Capture the cell that displays the provided text and extract its [X, Y] central coordinate. 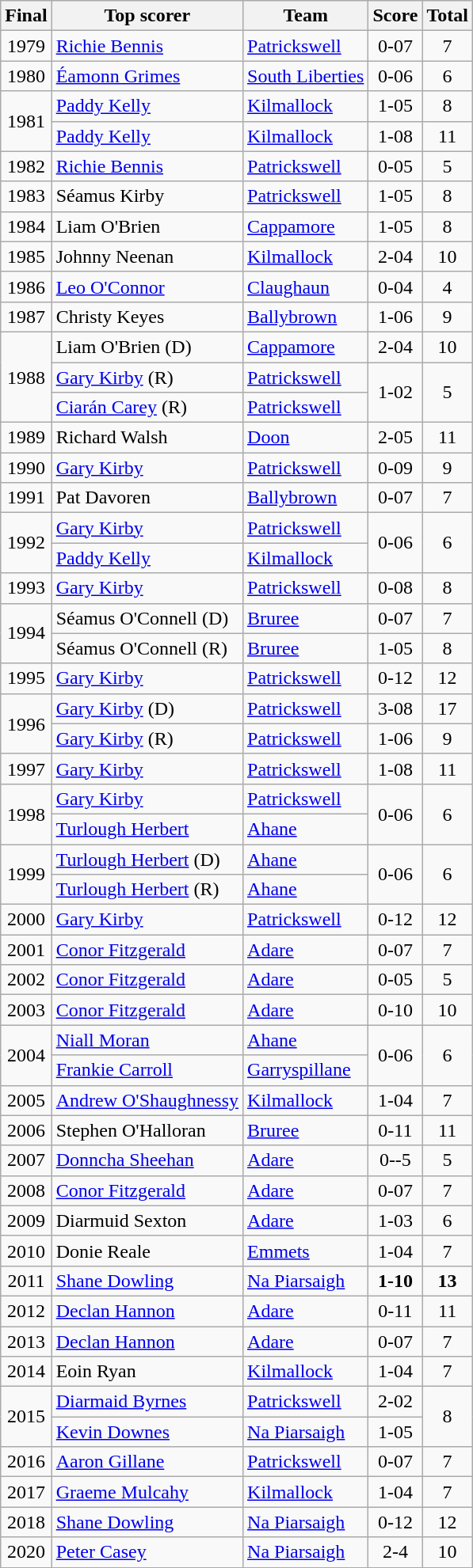
Emmets [306, 1251]
2012 [26, 1311]
Andrew O'Shaughnessy [147, 1100]
2018 [26, 1522]
Total [448, 16]
Team [306, 16]
2002 [26, 980]
Pat Davoren [147, 498]
2016 [26, 1462]
Liam O'Brien (D) [147, 347]
2008 [26, 1190]
17 [448, 708]
Liam O'Brien [147, 226]
Garryspillane [306, 1070]
2013 [26, 1342]
2000 [26, 920]
2020 [26, 1552]
Claughaun [306, 287]
1996 [26, 723]
Richard Walsh [147, 438]
1989 [26, 438]
1993 [26, 588]
Diarmaid Byrnes [147, 1402]
Stephen O'Halloran [147, 1130]
2014 [26, 1372]
1997 [26, 769]
0-09 [395, 468]
3-08 [395, 708]
Graeme Mulcahy [147, 1492]
Frankie Carroll [147, 1070]
2015 [26, 1417]
1985 [26, 256]
2017 [26, 1492]
1980 [26, 76]
1987 [26, 317]
1988 [26, 377]
2-05 [395, 438]
Peter Casey [147, 1552]
2009 [26, 1221]
Diarmuid Sexton [147, 1221]
1982 [26, 166]
1992 [26, 543]
0-10 [395, 1010]
Séamus O'Connell (D) [147, 618]
2005 [26, 1100]
1999 [26, 874]
South Liberties [306, 76]
Éamonn Grimes [147, 76]
Séamus O'Connell (R) [147, 648]
Ciarán Carey (R) [147, 408]
0--5 [395, 1160]
Christy Keyes [147, 317]
0-08 [395, 588]
Eoin Ryan [147, 1372]
1984 [26, 226]
Doon [306, 438]
2007 [26, 1160]
1-10 [395, 1281]
Séamus Kirby [147, 196]
1991 [26, 498]
Final [26, 16]
13 [448, 1281]
Donie Reale [147, 1251]
Turlough Herbert (D) [147, 859]
Leo O'Connor [147, 287]
Kevin Downes [147, 1432]
2-4 [395, 1552]
2010 [26, 1251]
1981 [26, 121]
1986 [26, 287]
2004 [26, 1055]
Niall Moran [147, 1040]
Donncha Sheehan [147, 1160]
Score [395, 16]
1995 [26, 678]
1979 [26, 46]
Aaron Gillane [147, 1462]
2001 [26, 950]
2011 [26, 1281]
1-02 [395, 393]
2-02 [395, 1402]
Johnny Neenan [147, 256]
Gary Kirby (D) [147, 708]
1998 [26, 814]
1-03 [395, 1221]
1994 [26, 633]
2003 [26, 1010]
Turlough Herbert [147, 829]
1983 [26, 196]
1990 [26, 468]
2006 [26, 1130]
Top scorer [147, 16]
0-04 [395, 287]
Turlough Herbert (R) [147, 890]
4 [448, 287]
